Detect which cell encompasses the target text, then output its (X, Y) center coordinate. 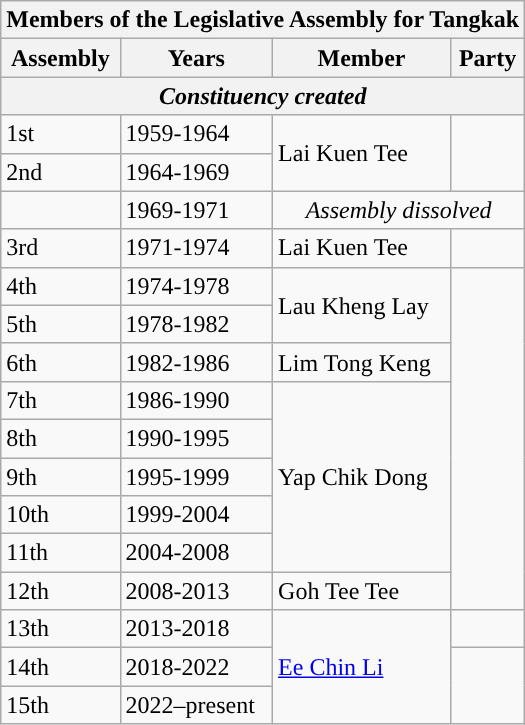
Constituency created (263, 96)
Goh Tee Tee (362, 591)
6th (60, 362)
9th (60, 477)
3rd (60, 248)
1959-1964 (196, 134)
2004-2008 (196, 553)
1990-1995 (196, 438)
1982-1986 (196, 362)
4th (60, 286)
Lau Kheng Lay (362, 305)
7th (60, 400)
2008-2013 (196, 591)
12th (60, 591)
8th (60, 438)
15th (60, 705)
Ee Chin Li (362, 667)
1999-2004 (196, 515)
1978-1982 (196, 324)
1986-1990 (196, 400)
14th (60, 667)
Years (196, 58)
11th (60, 553)
13th (60, 629)
2nd (60, 172)
1st (60, 134)
Member (362, 58)
10th (60, 515)
Lim Tong Keng (362, 362)
Assembly dissolved (399, 210)
1969-1971 (196, 210)
Yap Chik Dong (362, 476)
Party (487, 58)
5th (60, 324)
2013-2018 (196, 629)
1974-1978 (196, 286)
1971-1974 (196, 248)
1964-1969 (196, 172)
Members of the Legislative Assembly for Tangkak (263, 20)
2018-2022 (196, 667)
1995-1999 (196, 477)
2022–present (196, 705)
Assembly (60, 58)
